Detect which cell encompasses the target text, then output its [X, Y] center coordinate. 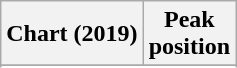
Peakposition [189, 34]
Chart (2019) [72, 34]
